Return the (x, y) coordinate for the center point of the cell that contains the specified text.  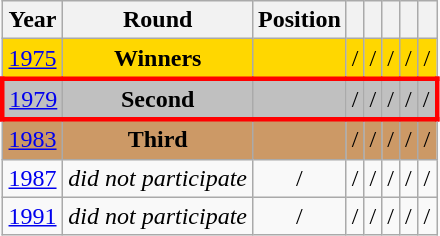
1987 (32, 178)
Round (158, 20)
1991 (32, 216)
Position (300, 20)
Winners (158, 59)
Third (158, 139)
1983 (32, 139)
1975 (32, 59)
Second (158, 98)
Year (32, 20)
1979 (32, 98)
